Output the [X, Y] coordinate of the center of the cell containing the given text.  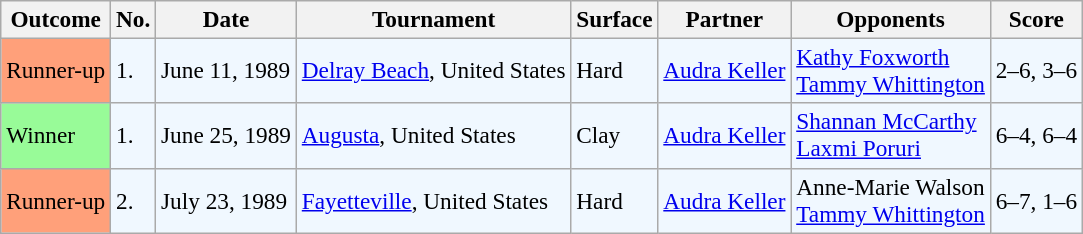
June 11, 1989 [226, 70]
Delray Beach, United States [433, 70]
Augusta, United States [433, 136]
Kathy Foxworth Tammy Whittington [890, 70]
6–7, 1–6 [1036, 200]
Date [226, 19]
Outcome [56, 19]
June 25, 1989 [226, 136]
Anne-Marie Walson Tammy Whittington [890, 200]
No. [134, 19]
Clay [614, 136]
Score [1036, 19]
2–6, 3–6 [1036, 70]
Partner [724, 19]
Shannan McCarthy Laxmi Poruri [890, 136]
Opponents [890, 19]
Surface [614, 19]
Tournament [433, 19]
2. [134, 200]
6–4, 6–4 [1036, 136]
Winner [56, 136]
July 23, 1989 [226, 200]
Fayetteville, United States [433, 200]
